From the cell containing the given text, extract its center point as (x, y) coordinate. 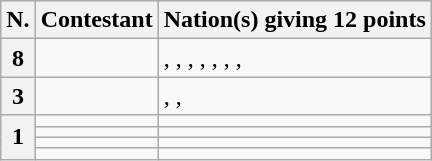
Nation(s) giving 12 points (294, 20)
N. (18, 20)
3 (18, 96)
Contestant (96, 20)
1 (18, 137)
8 (18, 58)
, , , , , , , (294, 58)
, , (294, 96)
